Output the (x, y) coordinate of the center of the cell containing the given text.  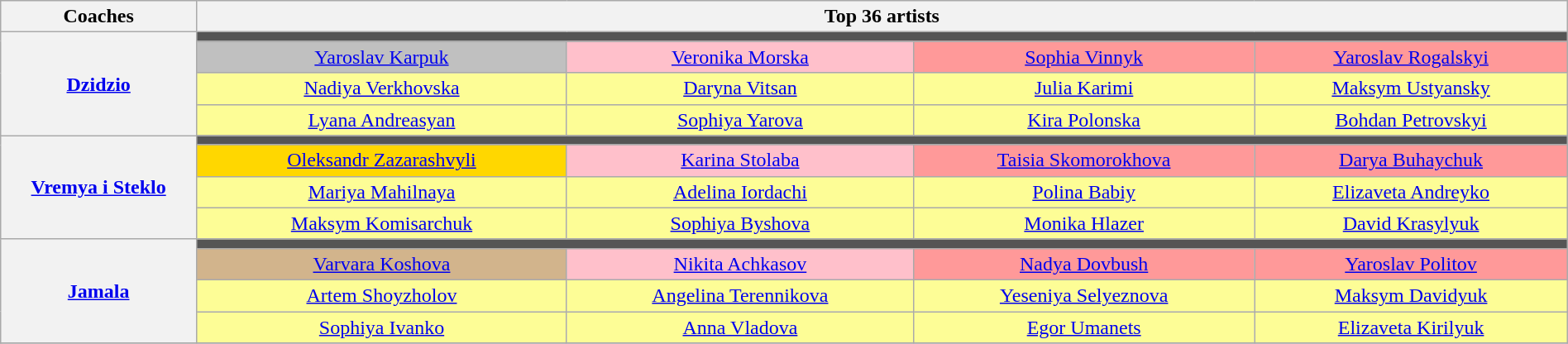
Nikita Achkasov (739, 264)
Yaroslav Politov (1411, 264)
Sophia Vinnyk (1083, 57)
Karina Stolaba (739, 160)
Adelina Iordachi (739, 192)
Veronika Morska (739, 57)
Top 36 artists (882, 17)
Sophiya Byshova (739, 223)
Vremya i Steklo (99, 187)
Dzidzio (99, 84)
Taisia Skomorokhova (1083, 160)
Maksym Davidyuk (1411, 295)
Yeseniya Selyeznova (1083, 295)
Monika Hlazer (1083, 223)
Sophiya Ivanko (382, 327)
Yaroslav Karpuk (382, 57)
Anna Vladova (739, 327)
Julia Karimi (1083, 88)
Maksym Komisarchuk (382, 223)
Oleksandr Zazarashvyli (382, 160)
Mariya Mahilnaya (382, 192)
Egor Umanets (1083, 327)
Elizaveta Kirilyuk (1411, 327)
Varvara Koshova (382, 264)
Polina Babiy (1083, 192)
Kira Polonska (1083, 120)
Daryna Vitsan (739, 88)
Nadya Dovbush (1083, 264)
Sophiya Yarova (739, 120)
Darya Buhaychuk (1411, 160)
Angelina Terennikova (739, 295)
Coaches (99, 17)
Lyana Andreasyan (382, 120)
Nadiya Verkhovska (382, 88)
Bohdan Petrovskyi (1411, 120)
Yaroslav Rogalskyi (1411, 57)
Jamala (99, 291)
David Krasylyuk (1411, 223)
Artem Shoyzholov (382, 295)
Elizaveta Andreyko (1411, 192)
Maksym Ustyansky (1411, 88)
